From the cell containing the given text, extract its center point as (X, Y) coordinate. 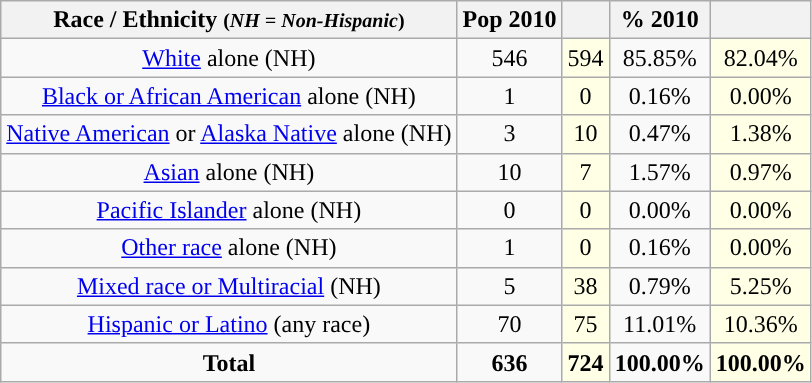
82.04% (760, 58)
70 (510, 324)
White alone (NH) (229, 58)
546 (510, 58)
Hispanic or Latino (any race) (229, 324)
Pacific Islander alone (NH) (229, 210)
Race / Ethnicity (NH = Non-Hispanic) (229, 20)
0.79% (660, 286)
1.57% (660, 172)
3 (510, 134)
Other race alone (NH) (229, 248)
Native American or Alaska Native alone (NH) (229, 134)
7 (586, 172)
724 (586, 362)
Mixed race or Multiracial (NH) (229, 286)
Black or African American alone (NH) (229, 96)
10.36% (760, 324)
Pop 2010 (510, 20)
0.97% (760, 172)
% 2010 (660, 20)
636 (510, 362)
Total (229, 362)
38 (586, 286)
5 (510, 286)
75 (586, 324)
Asian alone (NH) (229, 172)
85.85% (660, 58)
11.01% (660, 324)
594 (586, 58)
0.47% (660, 134)
1.38% (760, 134)
5.25% (760, 286)
